Search for the cell housing the specified text and yield its [X, Y] center coordinate. 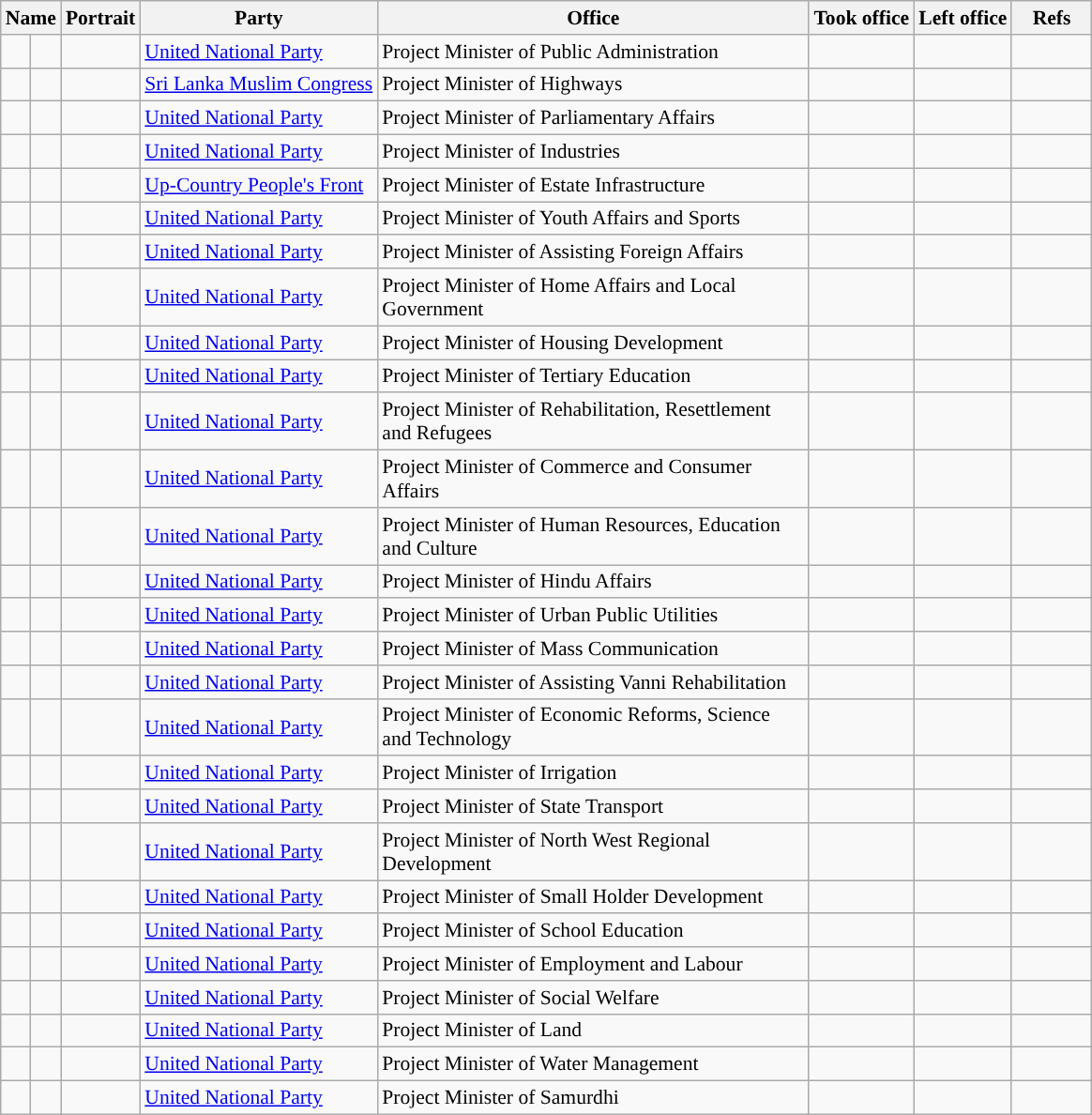
Project Minister of Small Holder Development [593, 897]
Project Minister of Parliamentary Affairs [593, 118]
Project Minister of Housing Development [593, 343]
Portrait [100, 18]
Project Minister of Assisting Foreign Affairs [593, 252]
Project Minister of Land [593, 1031]
Project Minister of State Transport [593, 806]
Left office [963, 18]
Up-Country People's Front [259, 185]
Project Minister of Home Affairs and Local Government [593, 297]
Party [259, 18]
Sri Lanka Muslim Congress [259, 84]
Project Minister of Human Resources, Education and Culture [593, 537]
Project Minister of Industries [593, 152]
Project Minister of Rehabilitation, Resettlement and Refugees [593, 422]
Project Minister of Irrigation [593, 773]
Project Minister of Tertiary Education [593, 376]
Name [31, 18]
Project Minister of Assisting Vanni Rehabilitation [593, 682]
Project Minister of Youth Affairs and Sports [593, 219]
Project Minister of Samurdhi [593, 1098]
Project Minister of Hindu Affairs [593, 582]
Project Minister of Commerce and Consumer Affairs [593, 479]
Office [593, 18]
Project Minister of School Education [593, 931]
Took office [861, 18]
Project Minister of Public Administration [593, 52]
Project Minister of Economic Reforms, Science and Technology [593, 726]
Project Minister of North West Regional Development [593, 852]
Project Minister of Urban Public Utilities [593, 616]
Project Minister of Social Welfare [593, 998]
Project Minister of Estate Infrastructure [593, 185]
Project Minister of Mass Communication [593, 649]
Project Minister of Employment and Labour [593, 964]
Project Minister of Highways [593, 84]
Refs [1051, 18]
Project Minister of Water Management [593, 1064]
